From the cell containing the given text, extract its center point as (X, Y) coordinate. 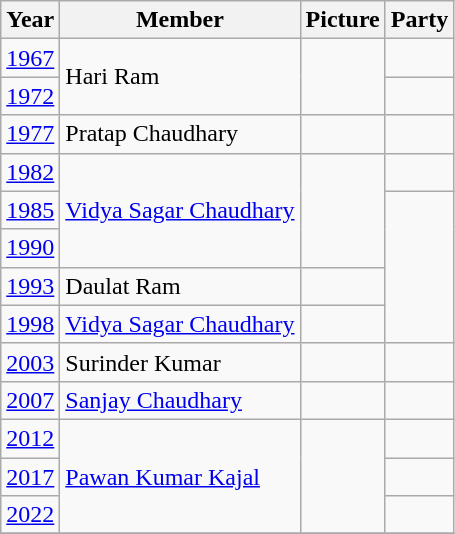
Pawan Kumar Kajal (180, 476)
1985 (30, 210)
1977 (30, 134)
2022 (30, 515)
1982 (30, 172)
Hari Ram (180, 77)
2012 (30, 438)
Party (419, 20)
Surinder Kumar (180, 362)
1990 (30, 248)
Year (30, 20)
Pratap Chaudhary (180, 134)
1972 (30, 96)
2003 (30, 362)
Picture (342, 20)
2017 (30, 477)
Daulat Ram (180, 286)
1967 (30, 58)
Member (180, 20)
2007 (30, 400)
Sanjay Chaudhary (180, 400)
1993 (30, 286)
1998 (30, 324)
